Locate the cell with the specified text and output its (x, y) center coordinate. 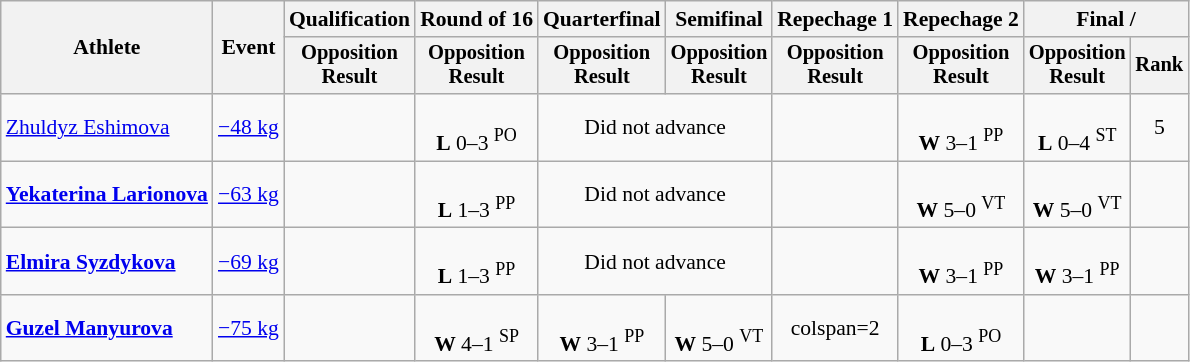
Final / (1106, 19)
Guzel Manyurova (107, 328)
Yekaterina Larionova (107, 194)
Repechage 1 (835, 19)
−48 kg (248, 128)
−69 kg (248, 262)
Repechage 2 (961, 19)
Rank (1159, 66)
Event (248, 48)
Round of 16 (476, 19)
colspan=2 (835, 328)
L 0–4 ST (1078, 128)
Semifinal (720, 19)
−63 kg (248, 194)
Zhuldyz Eshimova (107, 128)
Quarterfinal (602, 19)
W 4–1 SP (476, 328)
Elmira Syzdykova (107, 262)
5 (1159, 128)
−75 kg (248, 328)
Qualification (350, 19)
Athlete (107, 48)
